From the cell containing the given text, extract its center point as [x, y] coordinate. 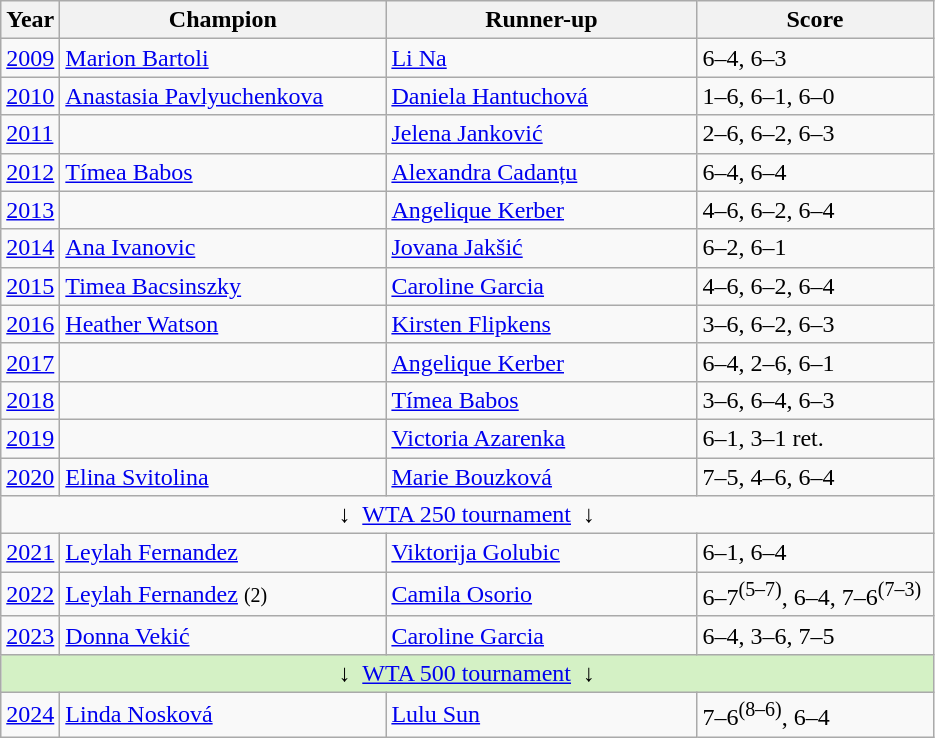
Jelena Janković [542, 134]
6–2, 6–1 [815, 248]
Leylah Fernandez [223, 553]
2010 [30, 96]
2017 [30, 362]
2009 [30, 58]
Victoria Azarenka [542, 438]
2011 [30, 134]
2018 [30, 400]
2013 [30, 210]
2023 [30, 635]
Daniela Hantuchová [542, 96]
Score [815, 20]
3–6, 6–2, 6–3 [815, 324]
2016 [30, 324]
7–6(8–6), 6–4 [815, 714]
3–6, 6–4, 6–3 [815, 400]
Li Na [542, 58]
1–6, 6–1, 6–0 [815, 96]
Viktorija Golubic [542, 553]
Alexandra Cadanțu [542, 172]
Champion [223, 20]
Lulu Sun [542, 714]
Ana Ivanovic [223, 248]
Camila Osorio [542, 594]
Jovana Jakšić [542, 248]
2015 [30, 286]
6–4, 3–6, 7–5 [815, 635]
2024 [30, 714]
2–6, 6–2, 6–3 [815, 134]
7–5, 4–6, 6–4 [815, 477]
Year [30, 20]
Kirsten Flipkens [542, 324]
Leylah Fernandez (2) [223, 594]
6–4, 6–3 [815, 58]
Marie Bouzková [542, 477]
Marion Bartoli [223, 58]
Anastasia Pavlyuchenkova [223, 96]
↓ WTA 500 tournament ↓ [467, 673]
6–4, 2–6, 6–1 [815, 362]
6–7(5–7), 6–4, 7–6(7–3) [815, 594]
2012 [30, 172]
2021 [30, 553]
Runner-up [542, 20]
6–1, 6–4 [815, 553]
2014 [30, 248]
6–4, 6–4 [815, 172]
Heather Watson [223, 324]
2019 [30, 438]
↓ WTA 250 tournament ↓ [467, 515]
Timea Bacsinszky [223, 286]
Elina Svitolina [223, 477]
2020 [30, 477]
2022 [30, 594]
6–1, 3–1 ret. [815, 438]
Linda Nosková [223, 714]
Donna Vekić [223, 635]
